Return the [x, y] coordinate for the center point of the cell that contains the specified text.  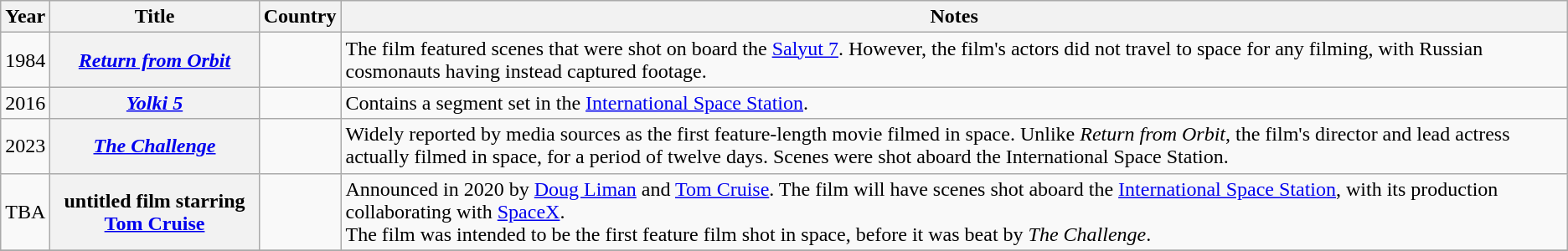
Contains a segment set in the International Space Station. [954, 103]
2023 [25, 146]
Return from Orbit [154, 60]
1984 [25, 60]
TBA [25, 212]
2016 [25, 103]
Country [300, 17]
Title [154, 17]
The Challenge [154, 146]
Year [25, 17]
untitled film starring Tom Cruise [154, 212]
Notes [954, 17]
Yolki 5 [154, 103]
